Provide the [X, Y] coordinate of the cell's center where the given text is located.  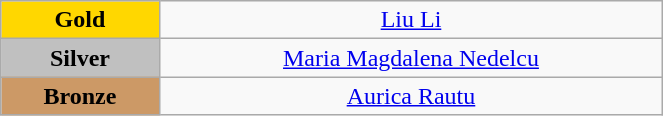
Bronze [80, 96]
Silver [80, 58]
Liu Li [411, 20]
Maria Magdalena Nedelcu [411, 58]
Gold [80, 20]
Aurica Rautu [411, 96]
